Provide the [X, Y] coordinate of the cell's center where the given text is located.  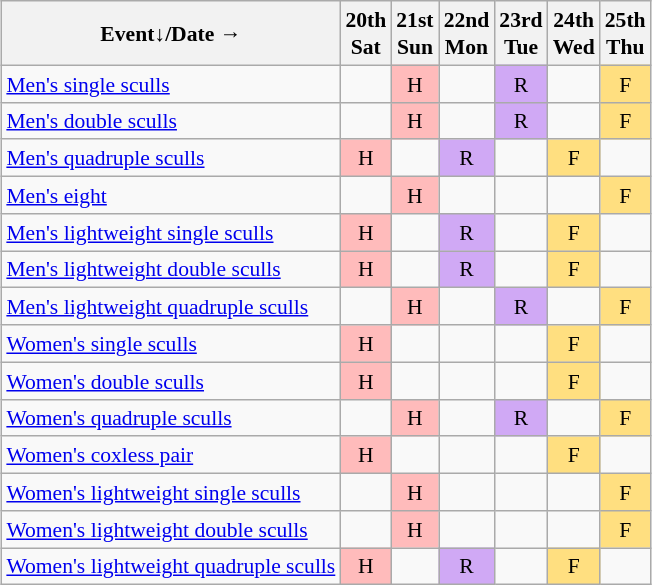
Men's eight [170, 194]
Men's lightweight single sculls [170, 232]
Men's double sculls [170, 120]
23rdTue [520, 33]
Men's lightweight quadruple sculls [170, 306]
Women's lightweight quadruple sculls [170, 566]
Men's quadruple sculls [170, 158]
Women's quadruple sculls [170, 418]
Women's single sculls [170, 344]
Event↓/Date → [170, 33]
Women's lightweight single sculls [170, 492]
21stSun [414, 33]
Women's lightweight double sculls [170, 528]
Men's single sculls [170, 84]
22ndMon [467, 33]
20thSat [366, 33]
Men's lightweight double sculls [170, 268]
25thThu [626, 33]
Women's coxless pair [170, 454]
24thWed [574, 33]
Women's double sculls [170, 380]
